Capture the cell that displays the provided text and extract its [x, y] central coordinate. 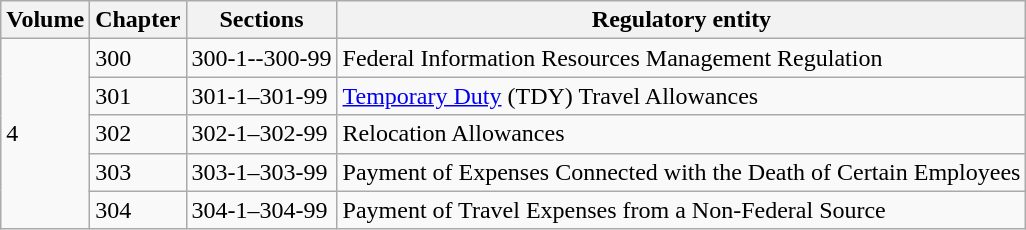
300-1--300-99 [262, 58]
304 [138, 210]
302 [138, 134]
Federal Information Resources Management Regulation [682, 58]
Sections [262, 20]
304-1–304-99 [262, 210]
302-1–302-99 [262, 134]
Chapter [138, 20]
Payment of Expenses Connected with the Death of Certain Employees [682, 172]
Temporary Duty (TDY) Travel Allowances [682, 96]
303-1–303-99 [262, 172]
303 [138, 172]
Regulatory entity [682, 20]
Payment of Travel Expenses from a Non-Federal Source [682, 210]
4 [46, 134]
301-1–301-99 [262, 96]
Volume [46, 20]
301 [138, 96]
Relocation Allowances [682, 134]
300 [138, 58]
